Capture the cell that displays the provided text and extract its (X, Y) central coordinate. 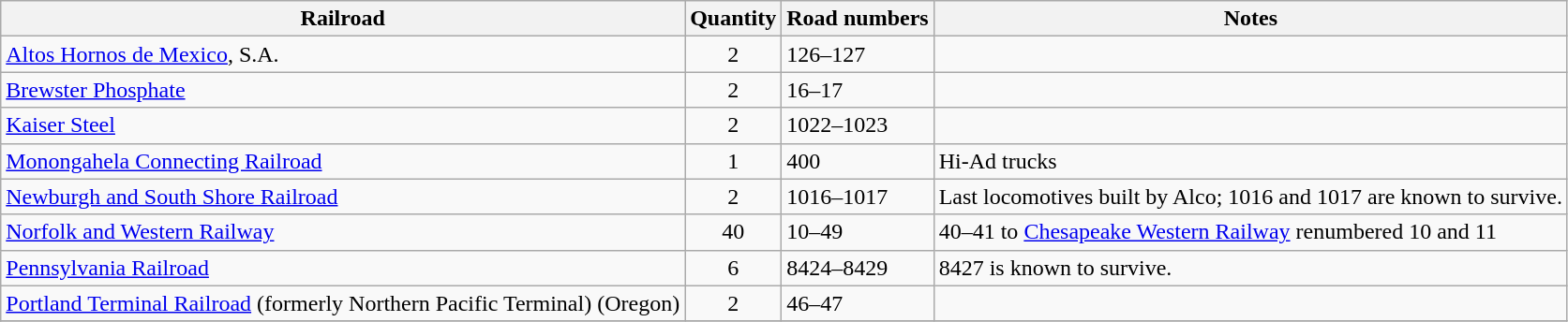
Altos Hornos de Mexico, S.A. (343, 54)
126–127 (858, 54)
400 (858, 161)
Brewster Phosphate (343, 90)
Quantity (733, 19)
1 (733, 161)
Portland Terminal Railroad (formerly Northern Pacific Terminal) (Oregon) (343, 303)
1016–1017 (858, 197)
40–41 to Chesapeake Western Railway renumbered 10 and 11 (1250, 232)
Last locomotives built by Alco; 1016 and 1017 are known to survive. (1250, 197)
Pennsylvania Railroad (343, 268)
40 (733, 232)
Newburgh and South Shore Railroad (343, 197)
6 (733, 268)
Hi-Ad trucks (1250, 161)
Notes (1250, 19)
Norfolk and Western Railway (343, 232)
Kaiser Steel (343, 125)
Road numbers (858, 19)
46–47 (858, 303)
16–17 (858, 90)
Monongahela Connecting Railroad (343, 161)
10–49 (858, 232)
8424–8429 (858, 268)
Railroad (343, 19)
8427 is known to survive. (1250, 268)
1022–1023 (858, 125)
